Return (x, y) of the center of cell containing provided text 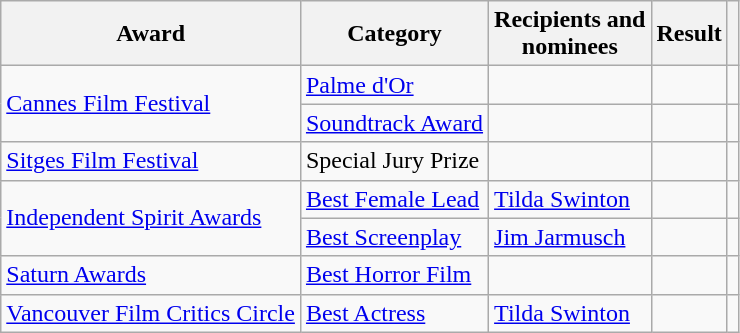
Vancouver Film Critics Circle (151, 313)
Best Horror Film (394, 275)
Best Female Lead (394, 199)
Recipients andnominees (570, 34)
Sitges Film Festival (151, 161)
Award (151, 34)
Best Actress (394, 313)
Jim Jarmusch (570, 237)
Special Jury Prize (394, 161)
Saturn Awards (151, 275)
Best Screenplay (394, 237)
Category (394, 34)
Independent Spirit Awards (151, 218)
Palme d'Or (394, 85)
Result (689, 34)
Soundtrack Award (394, 123)
Cannes Film Festival (151, 104)
